From the cell containing the given text, extract its center point as [x, y] coordinate. 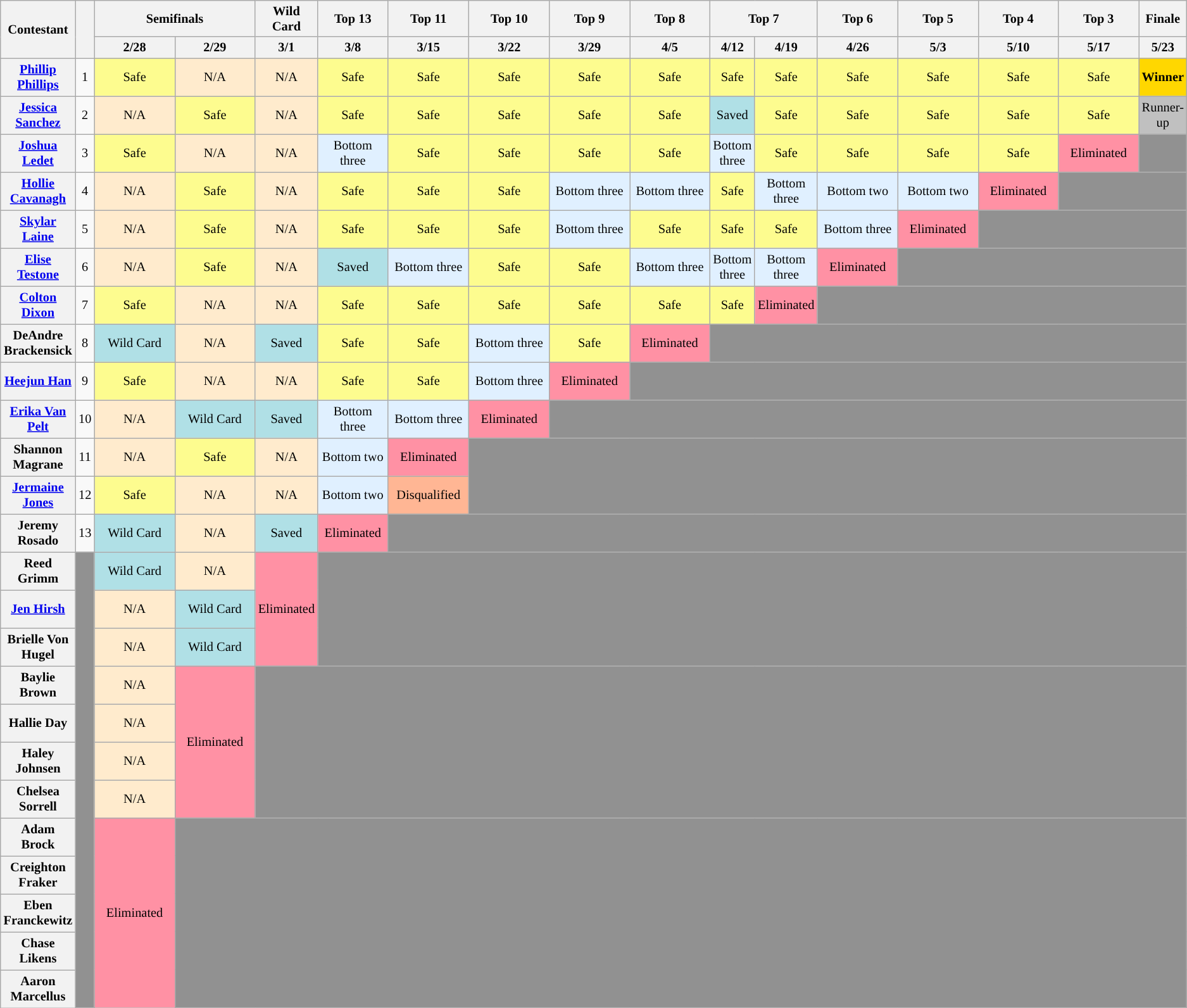
12 [85, 495]
Erika Van Pelt [38, 419]
13 [85, 533]
Hallie Day [38, 723]
Colton Dixon [38, 305]
Top 3 [1099, 18]
Elise Testone [38, 267]
2 [85, 115]
Baylie Brown [38, 685]
4 [85, 191]
9 [85, 381]
Joshua Ledet [38, 153]
Jessica Sanchez [38, 115]
4/19 [786, 47]
Top 5 [938, 18]
Winner [1163, 77]
DeAndre Brackensick [38, 343]
Finale [1163, 18]
5/10 [1018, 47]
Top 10 [509, 18]
Jermaine Jones [38, 495]
11 [85, 457]
4/5 [670, 47]
Top 4 [1018, 18]
Shannon Magrane [38, 457]
3/1 [286, 47]
10 [85, 419]
Jen Hirsh [38, 609]
Runner-up [1163, 115]
3/8 [353, 47]
Heejun Han [38, 381]
Contestant [38, 29]
Top 11 [429, 18]
Top 8 [670, 18]
4/26 [857, 47]
6 [85, 267]
Top 9 [590, 18]
5 [85, 229]
Brielle Von Hugel [38, 647]
5/17 [1099, 47]
3/29 [590, 47]
8 [85, 343]
Phillip Phillips [38, 77]
Reed Grimm [38, 571]
5/23 [1163, 47]
Disqualified [429, 495]
Hollie Cavanagh [38, 191]
Eben Franckewitz [38, 913]
Chelsea Sorrell [38, 799]
Semifinals [175, 18]
Chase Likens [38, 951]
3 [85, 153]
Top 13 [353, 18]
3/22 [509, 47]
7 [85, 305]
Jeremy Rosado [38, 533]
2/28 [134, 47]
Haley Johnsen [38, 761]
5/3 [938, 47]
Skylar Laine [38, 229]
Top 7 [763, 18]
4/12 [732, 47]
Adam Brock [38, 837]
Top 6 [857, 18]
Creighton Fraker [38, 875]
1 [85, 77]
3/15 [429, 47]
Aaron Marcellus [38, 989]
2/29 [215, 47]
